Provide the (X, Y) coordinate of the cell's center where the given text is located.  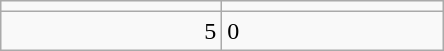
5 (112, 31)
0 (332, 31)
